Pinpoint the cell where the given text exists, returning its (X, Y) midpoint coordinate. 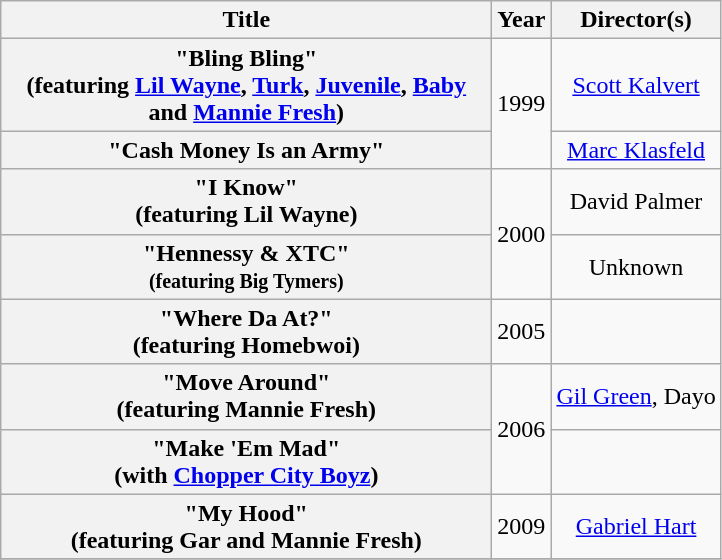
David Palmer (636, 202)
Director(s) (636, 20)
Title (246, 20)
"Bling Bling"(featuring Lil Wayne, Turk, Juvenile, Baby and Mannie Fresh) (246, 85)
Gabriel Hart (636, 526)
"My Hood"(featuring Gar and Mannie Fresh) (246, 526)
Marc Klasfeld (636, 150)
Unknown (636, 266)
Gil Green, Dayo (636, 396)
"Move Around"(featuring Mannie Fresh) (246, 396)
"Make 'Em Mad"(with Chopper City Boyz) (246, 462)
2000 (522, 234)
"Hennessy & XTC"(featuring Big Tymers) (246, 266)
2006 (522, 429)
1999 (522, 104)
Scott Kalvert (636, 85)
"Cash Money Is an Army" (246, 150)
2009 (522, 526)
"I Know"(featuring Lil Wayne) (246, 202)
2005 (522, 332)
"Where Da At?"(featuring Homebwoi) (246, 332)
Year (522, 20)
